Detect which cell encompasses the target text, then output its (X, Y) center coordinate. 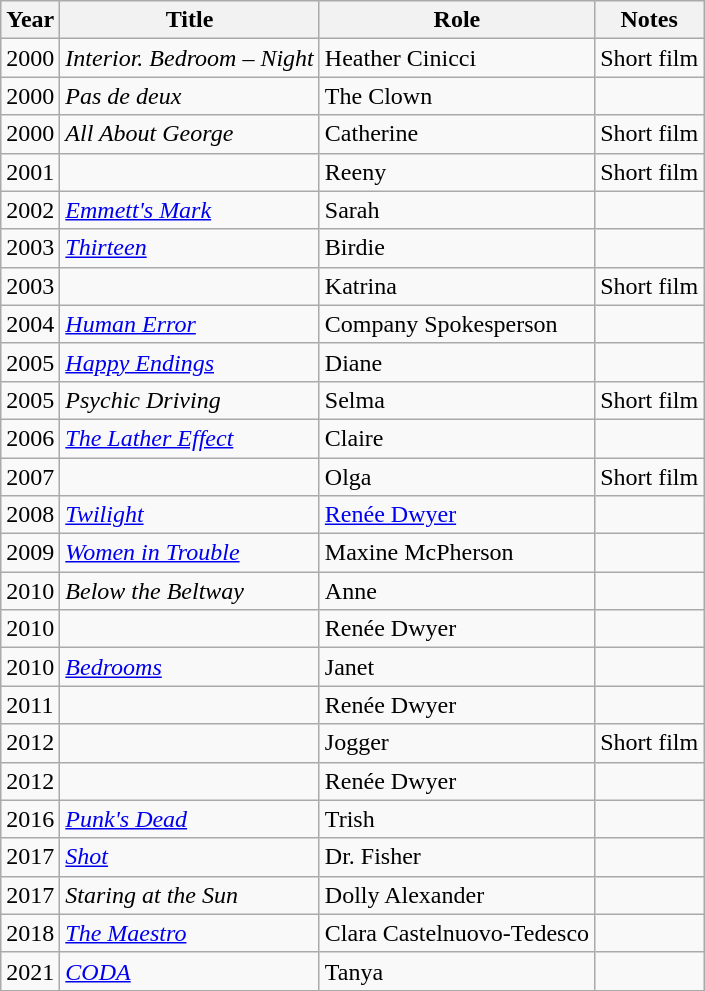
Women in Trouble (190, 553)
Interior. Bedroom – Night (190, 58)
Birdie (456, 248)
Sarah (456, 210)
Diane (456, 362)
The Lather Effect (190, 438)
Pas de deux (190, 96)
Katrina (456, 286)
Happy Endings (190, 362)
2001 (30, 172)
Reeny (456, 172)
Notes (650, 20)
2009 (30, 553)
Punk's Dead (190, 819)
Company Spokesperson (456, 324)
Psychic Driving (190, 400)
Title (190, 20)
Claire (456, 438)
Janet (456, 667)
2018 (30, 933)
Heather Cinicci (456, 58)
CODA (190, 971)
Staring at the Sun (190, 895)
Catherine (456, 134)
2011 (30, 705)
Emmett's Mark (190, 210)
Clara Castelnuovo-Tedesco (456, 933)
2021 (30, 971)
The Maestro (190, 933)
Selma (456, 400)
Anne (456, 591)
Dr. Fisher (456, 857)
Tanya (456, 971)
All About George (190, 134)
Trish (456, 819)
2006 (30, 438)
Thirteen (190, 248)
Bedrooms (190, 667)
Role (456, 20)
Year (30, 20)
The Clown (456, 96)
2002 (30, 210)
2016 (30, 819)
Human Error (190, 324)
2008 (30, 515)
Maxine McPherson (456, 553)
Below the Beltway (190, 591)
Dolly Alexander (456, 895)
Jogger (456, 743)
Shot (190, 857)
2007 (30, 477)
2004 (30, 324)
Twilight (190, 515)
Olga (456, 477)
